Pinpoint the cell where the given text exists, returning its [X, Y] midpoint coordinate. 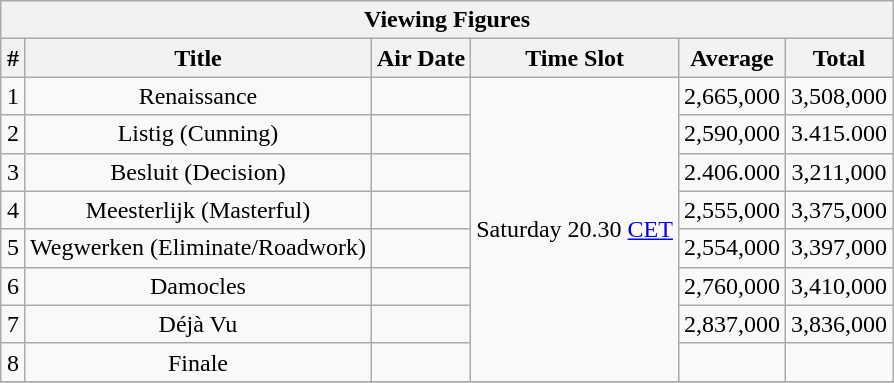
2 [12, 134]
2.406.000 [732, 172]
Renaissance [198, 96]
# [12, 58]
Meesterlijk (Masterful) [198, 210]
1 [12, 96]
Déjà Vu [198, 324]
3,836,000 [840, 324]
2,837,000 [732, 324]
6 [12, 286]
8 [12, 362]
3,211,000 [840, 172]
5 [12, 248]
Wegwerken (Eliminate/Roadwork) [198, 248]
Finale [198, 362]
3,397,000 [840, 248]
Average [732, 58]
2,760,000 [732, 286]
Air Date [420, 58]
2,555,000 [732, 210]
4 [12, 210]
Damocles [198, 286]
Saturday 20.30 CET [575, 229]
2,554,000 [732, 248]
3,508,000 [840, 96]
3,410,000 [840, 286]
Time Slot [575, 58]
3,375,000 [840, 210]
2,665,000 [732, 96]
2,590,000 [732, 134]
Total [840, 58]
Listig (Cunning) [198, 134]
Title [198, 58]
3.415.000 [840, 134]
Viewing Figures [446, 20]
Besluit (Decision) [198, 172]
7 [12, 324]
3 [12, 172]
